Detect which cell encompasses the target text, then output its [X, Y] center coordinate. 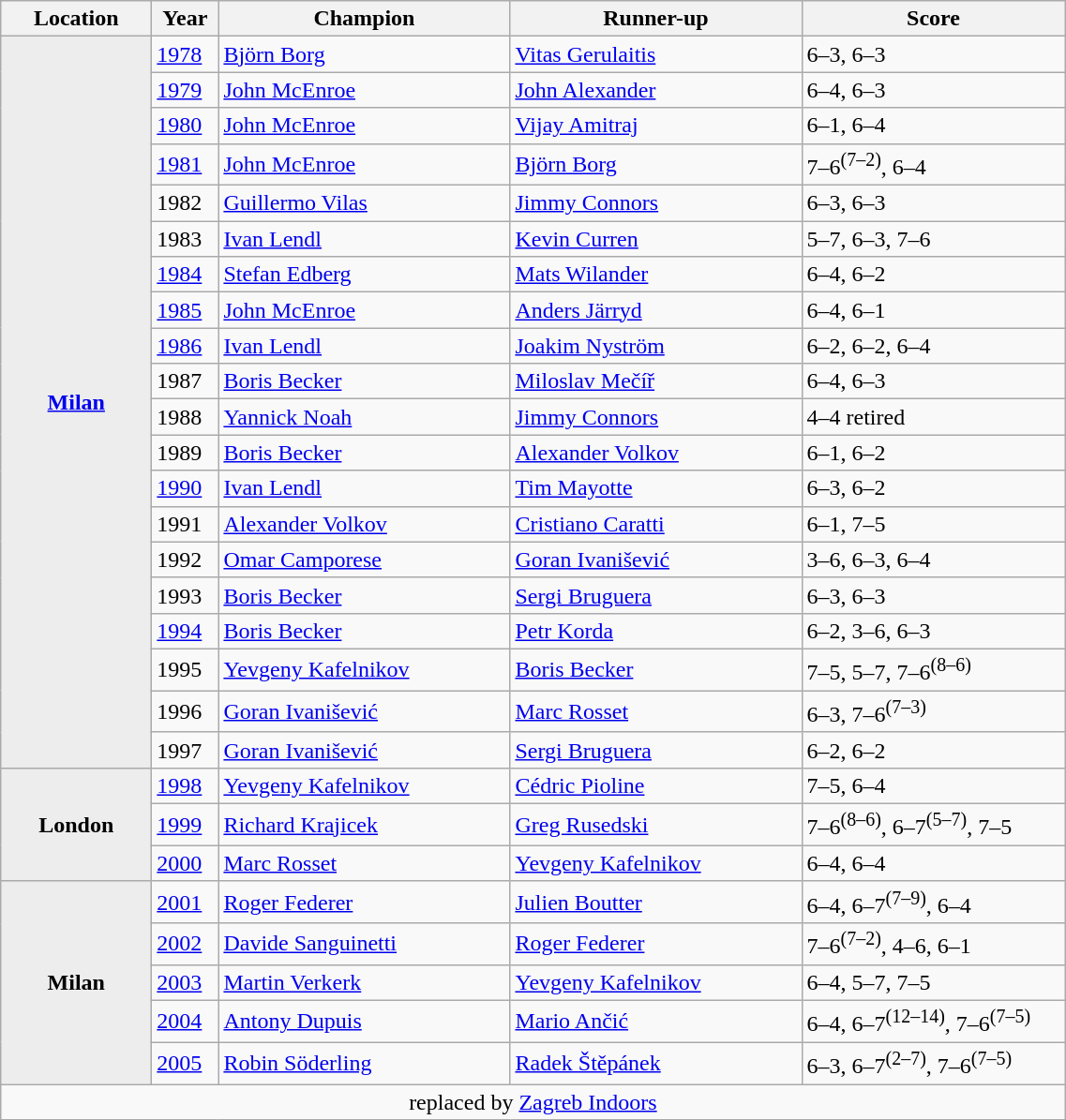
Year [186, 19]
4–4 retired [934, 417]
7–5, 6–4 [934, 786]
6–2, 3–6, 6–3 [934, 631]
7–5, 5–7, 7–6(8–6) [934, 669]
6–1, 7–5 [934, 524]
6–4, 6–4 [934, 863]
1997 [186, 750]
6–2, 6–2, 6–4 [934, 346]
1991 [186, 524]
Yannick Noah [364, 417]
7–6(8–6), 6–7(5–7), 7–5 [934, 825]
Omar Camporese [364, 560]
Tim Mayotte [656, 488]
Kevin Curren [656, 239]
6–4, 5–7, 7–5 [934, 982]
7–6(7–2), 4–6, 6–1 [934, 945]
1993 [186, 595]
replaced by Zagreb Indoors [533, 1101]
2001 [186, 902]
Greg Rusedski [656, 825]
Location [77, 19]
6–4, 6–1 [934, 310]
Miloslav Mečíř [656, 381]
6–1, 6–4 [934, 126]
Cédric Pioline [656, 786]
Runner-up [656, 19]
1984 [186, 275]
6–1, 6–2 [934, 453]
Antony Dupuis [364, 1022]
1992 [186, 560]
6–3, 7–6(7–3) [934, 712]
6–4, 6–7(12–14), 7–6(7–5) [934, 1022]
Richard Krajicek [364, 825]
1983 [186, 239]
London [77, 825]
1990 [186, 488]
1980 [186, 126]
Julien Boutter [656, 902]
Score [934, 19]
5–7, 6–3, 7–6 [934, 239]
1978 [186, 54]
2005 [186, 1063]
2003 [186, 982]
Davide Sanguinetti [364, 945]
1985 [186, 310]
6–2, 6–2 [934, 750]
1979 [186, 90]
6–4, 6–2 [934, 275]
Stefan Edberg [364, 275]
Cristiano Caratti [656, 524]
1998 [186, 786]
1987 [186, 381]
Radek Štěpánek [656, 1063]
7–6(7–2), 6–4 [934, 165]
1994 [186, 631]
1986 [186, 346]
Petr Korda [656, 631]
1988 [186, 417]
1999 [186, 825]
Vijay Amitraj [656, 126]
6–4, 6–7(7–9), 6–4 [934, 902]
1995 [186, 669]
3–6, 6–3, 6–4 [934, 560]
2004 [186, 1022]
1989 [186, 453]
Champion [364, 19]
1982 [186, 203]
Martin Verkerk [364, 982]
2002 [186, 945]
Vitas Gerulaitis [656, 54]
Mats Wilander [656, 275]
1996 [186, 712]
Joakim Nyström [656, 346]
6–3, 6–2 [934, 488]
1981 [186, 165]
6–3, 6–7(2–7), 7–6(7–5) [934, 1063]
Anders Järryd [656, 310]
2000 [186, 863]
Mario Ančić [656, 1022]
John Alexander [656, 90]
Robin Söderling [364, 1063]
Guillermo Vilas [364, 203]
